Detect which cell encompasses the target text, then output its (x, y) center coordinate. 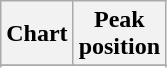
Peakposition (119, 34)
Chart (37, 34)
